Determine the [X, Y] coordinate at the center of the cell enclosing the given text.  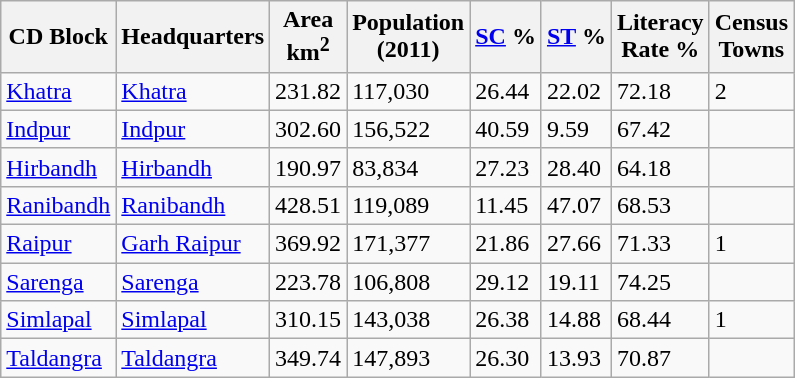
29.12 [506, 282]
27.66 [576, 244]
106,808 [408, 282]
190.97 [308, 167]
27.23 [506, 167]
Population(2011) [408, 37]
302.60 [308, 129]
119,089 [408, 205]
2 [751, 91]
83,834 [408, 167]
40.59 [506, 129]
117,030 [408, 91]
310.15 [308, 320]
SC % [506, 37]
68.44 [660, 320]
26.38 [506, 320]
231.82 [308, 91]
26.44 [506, 91]
143,038 [408, 320]
349.74 [308, 358]
156,522 [408, 129]
428.51 [308, 205]
14.88 [576, 320]
21.86 [506, 244]
67.42 [660, 129]
171,377 [408, 244]
ST % [576, 37]
223.78 [308, 282]
Garh Raipur [193, 244]
9.59 [576, 129]
70.87 [660, 358]
Headquarters [193, 37]
71.33 [660, 244]
26.30 [506, 358]
LiteracyRate % [660, 37]
13.93 [576, 358]
CD Block [58, 37]
Areakm2 [308, 37]
64.18 [660, 167]
CensusTowns [751, 37]
11.45 [506, 205]
369.92 [308, 244]
74.25 [660, 282]
22.02 [576, 91]
72.18 [660, 91]
19.11 [576, 282]
47.07 [576, 205]
28.40 [576, 167]
147,893 [408, 358]
68.53 [660, 205]
Raipur [58, 244]
